Capture the cell that displays the provided text and extract its [x, y] central coordinate. 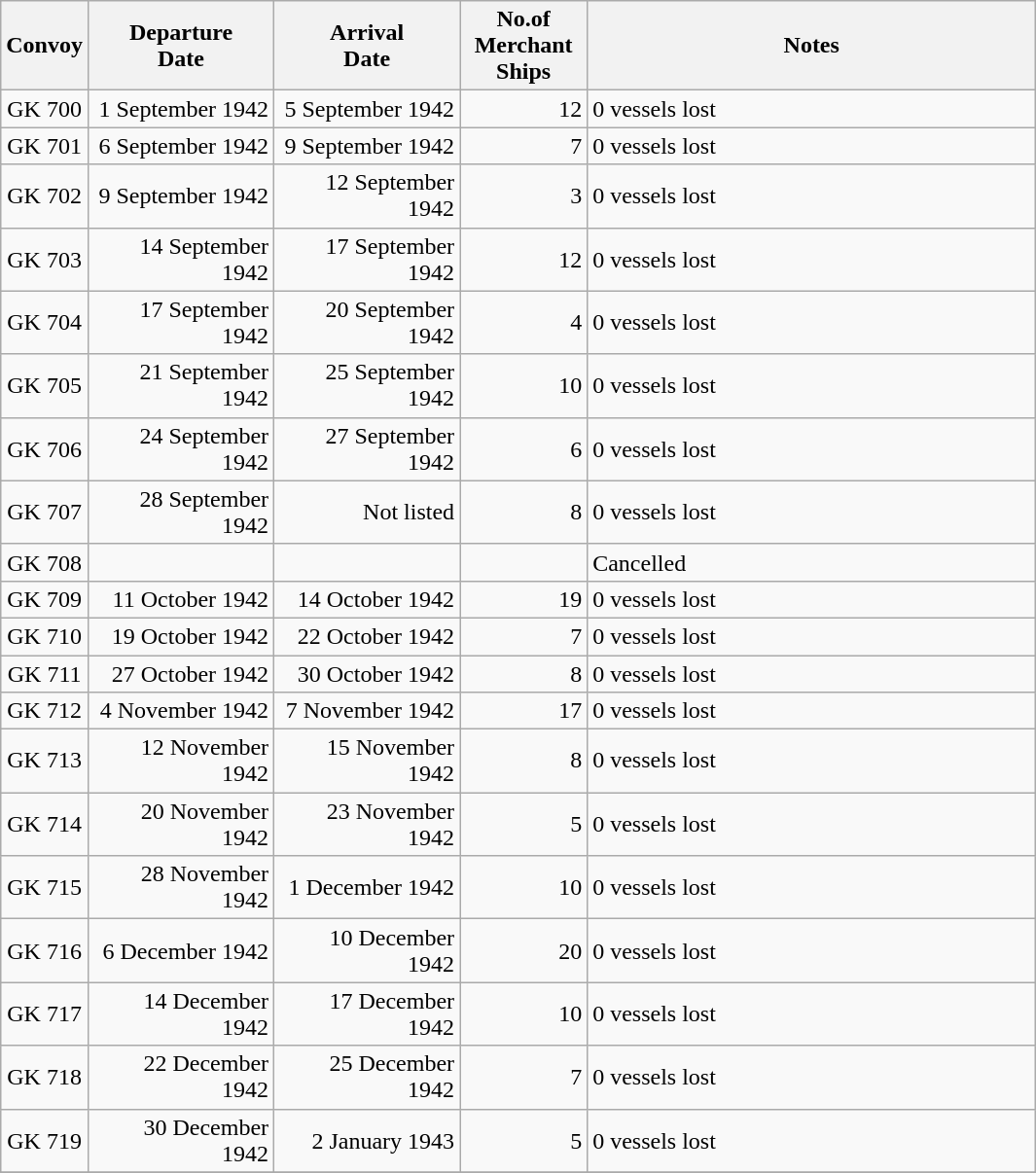
12 September 1942 [368, 196]
Convoy [45, 46]
GK 717 [45, 1013]
3 [523, 196]
GK 706 [45, 449]
GK 702 [45, 196]
28 November 1942 [181, 887]
GK 714 [45, 825]
12 November 1942 [181, 761]
GK 703 [45, 259]
21 September 1942 [181, 385]
30 December 1942 [181, 1140]
20 September 1942 [368, 323]
19 October 1942 [181, 636]
7 November 1942 [368, 711]
GK 708 [45, 562]
DepartureDate [181, 46]
2 January 1943 [368, 1140]
11 October 1942 [181, 599]
14 October 1942 [368, 599]
Notes [811, 46]
4 November 1942 [181, 711]
GK 712 [45, 711]
15 November 1942 [368, 761]
Not listed [368, 512]
1 September 1942 [181, 109]
GK 719 [45, 1140]
25 September 1942 [368, 385]
4 [523, 323]
GK 713 [45, 761]
27 September 1942 [368, 449]
17 December 1942 [368, 1013]
No.of Merchant Ships [523, 46]
10 December 1942 [368, 951]
28 September 1942 [181, 512]
GK 709 [45, 599]
30 October 1942 [368, 674]
6 December 1942 [181, 951]
6 [523, 449]
GK 707 [45, 512]
23 November 1942 [368, 825]
GK 715 [45, 887]
GK 710 [45, 636]
5 September 1942 [368, 109]
1 December 1942 [368, 887]
17 [523, 711]
ArrivalDate [368, 46]
GK 704 [45, 323]
14 December 1942 [181, 1013]
GK 700 [45, 109]
GK 711 [45, 674]
6 September 1942 [181, 146]
GK 705 [45, 385]
22 December 1942 [181, 1078]
25 December 1942 [368, 1078]
14 September 1942 [181, 259]
19 [523, 599]
20 [523, 951]
GK 716 [45, 951]
GK 718 [45, 1078]
Cancelled [811, 562]
20 November 1942 [181, 825]
GK 701 [45, 146]
27 October 1942 [181, 674]
22 October 1942 [368, 636]
24 September 1942 [181, 449]
